Extract the [X, Y] coordinate from the center of the cell holding the provided text.  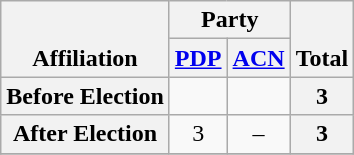
Before Election [86, 96]
PDP [198, 58]
Party [230, 20]
Total [322, 39]
Affiliation [86, 39]
ACN [258, 58]
After Election [86, 134]
– [258, 134]
